Return the (x, y) coordinate for the center point of the cell that contains the specified text.  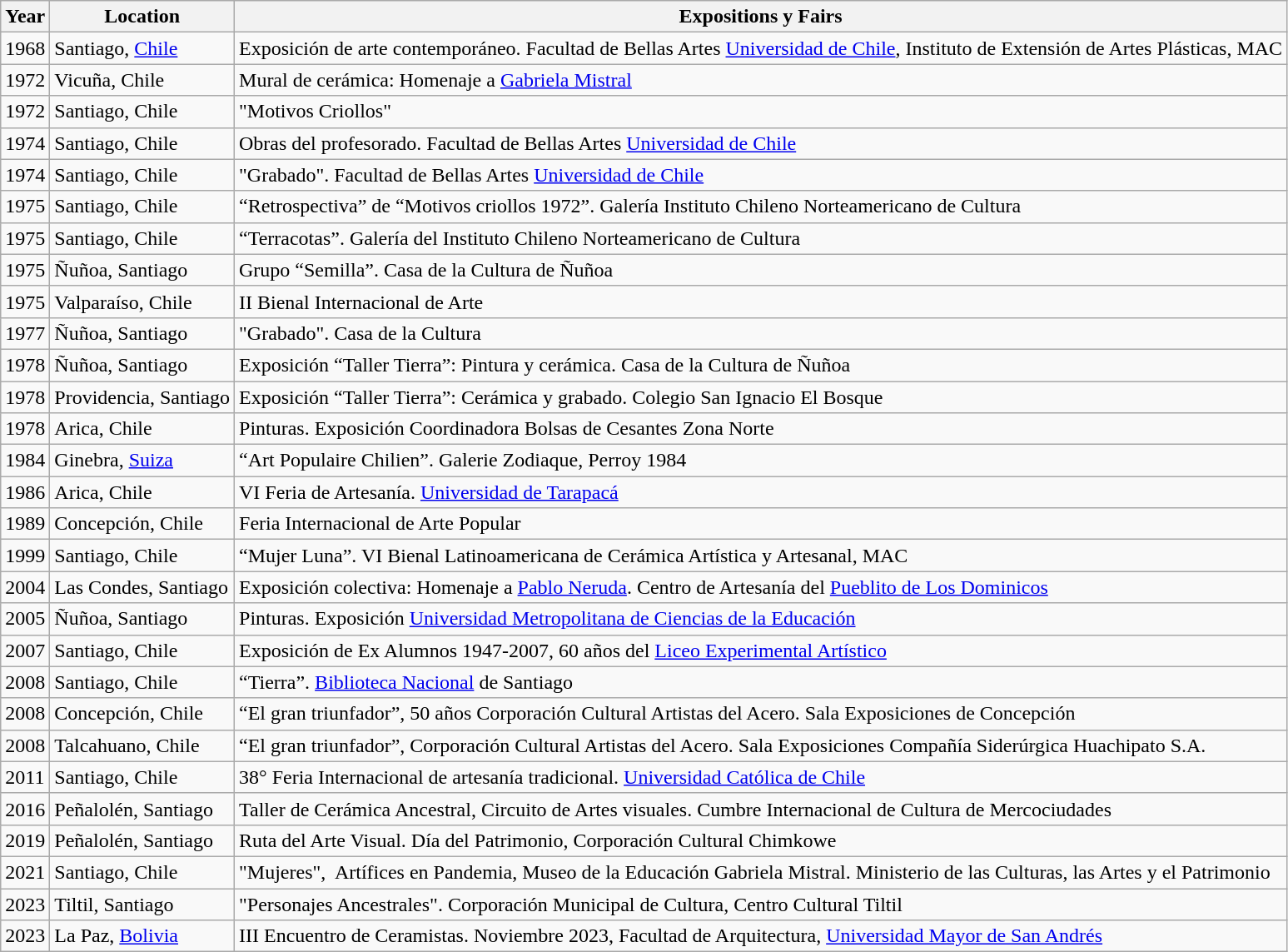
2005 (25, 619)
Feria Internacional de Arte Popular (761, 524)
La Paz, Bolivia (142, 936)
"Personajes Ancestrales". Corporación Municipal de Cultura, Centro Cultural Tiltil (761, 904)
2019 (25, 840)
“El gran triunfador”, 50 años Corporación Cultural Artistas del Acero. Sala Exposiciones de Concepción (761, 714)
1989 (25, 524)
Pinturas. Exposición Universidad Metropolitana de Ciencias de la Educación (761, 619)
"Motivos Criollos" (761, 112)
1977 (25, 333)
II Bienal Internacional de Arte (761, 302)
Year (25, 17)
2011 (25, 777)
Tiltil, Santiago (142, 904)
Valparaíso, Chile (142, 302)
“Art Populaire Chilien”. Galerie Zodiaque, Perroy 1984 (761, 461)
Ginebra, Suiza (142, 461)
Exposición de Ex Alumnos 1947-2007, 60 años del Liceo Experimental Artístico (761, 650)
Exposición “Taller Tierra”: Pintura y cerámica. Casa de la Cultura de Ñuñoa (761, 365)
“Terracotas”. Galería del Instituto Chileno Norteamericano de Cultura (761, 238)
Grupo “Semilla”. Casa de la Cultura de Ñuñoa (761, 270)
"Grabado". Facultad de Bellas Artes Universidad de Chile (761, 175)
Pinturas. Exposición Coordinadora Bolsas de Cesantes Zona Norte (761, 429)
2004 (25, 587)
2021 (25, 872)
Ruta del Arte Visual. Día del Patrimonio, Corporación Cultural Chimkowe (761, 840)
1968 (25, 48)
“Retrospectiva” de “Motivos criollos 1972”. Galería Instituto Chileno Norteamericano de Cultura (761, 207)
“Tierra”. Biblioteca Nacional de Santiago (761, 682)
VI Feria de Artesanía. Universidad de Tarapacá (761, 492)
Obras del profesorado. Facultad de Bellas Artes Universidad de Chile (761, 143)
“Mujer Luna”. VI Bienal Latinoamericana de Cerámica Artística y Artesanal, MAC (761, 556)
Taller de Cerámica Ancestral, Circuito de Artes visuales. Cumbre Internacional de Cultura de Mercociudades (761, 809)
III Encuentro de Ceramistas. Noviembre 2023, Facultad de Arquitectura, Universidad Mayor de San Andrés (761, 936)
Las Condes, Santiago (142, 587)
1999 (25, 556)
Talcahuano, Chile (142, 745)
Exposición de arte contemporáneo. Facultad de Bellas Artes Universidad de Chile, Instituto de Extensión de Artes Plásticas, MAC (761, 48)
"Grabado". Casa de la Cultura (761, 333)
Providencia, Santiago (142, 397)
38° Feria Internacional de artesanía tradicional. Universidad Católica de Chile (761, 777)
1986 (25, 492)
Location (142, 17)
Mural de cerámica: Homenaje a Gabriela Mistral (761, 80)
1984 (25, 461)
2007 (25, 650)
“El gran triunfador”, Corporación Cultural Artistas del Acero. Sala Exposiciones Compañía Siderúrgica Huachipato S.A. (761, 745)
Exposición colectiva: Homenaje a Pablo Neruda. Centro de Artesanía del Pueblito de Los Dominicos (761, 587)
Expositions y Fairs (761, 17)
2016 (25, 809)
"Mujeres", Artífices en Pandemia, Museo de la Educación Gabriela Mistral. Ministerio de las Culturas, las Artes y el Patrimonio (761, 872)
Vicuña, Chile (142, 80)
Exposición “Taller Tierra”: Cerámica y grabado. Colegio San Ignacio El Bosque (761, 397)
